Determine the (X, Y) coordinate at the center of the cell enclosing the given text.  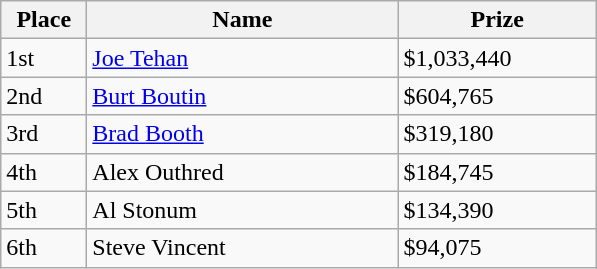
6th (44, 248)
2nd (44, 96)
Brad Booth (242, 134)
$134,390 (498, 210)
Steve Vincent (242, 248)
$184,745 (498, 172)
5th (44, 210)
$604,765 (498, 96)
$94,075 (498, 248)
Burt Boutin (242, 96)
Place (44, 20)
3rd (44, 134)
1st (44, 58)
$1,033,440 (498, 58)
4th (44, 172)
Alex Outhred (242, 172)
Al Stonum (242, 210)
$319,180 (498, 134)
Name (242, 20)
Joe Tehan (242, 58)
Prize (498, 20)
